Find where the given text appears and provide that cell's center as [x, y] coordinate. 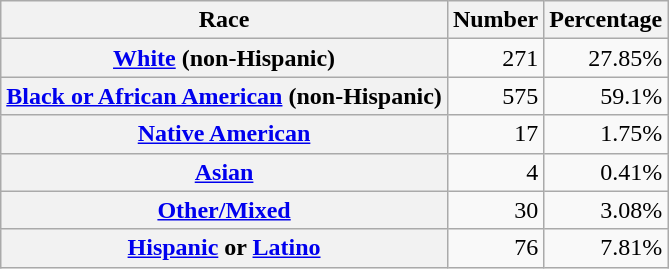
7.81% [606, 248]
17 [495, 134]
4 [495, 172]
76 [495, 248]
Black or African American (non-Hispanic) [224, 96]
271 [495, 58]
Number [495, 20]
Percentage [606, 20]
Native American [224, 134]
27.85% [606, 58]
30 [495, 210]
Other/Mixed [224, 210]
0.41% [606, 172]
Hispanic or Latino [224, 248]
Race [224, 20]
White (non-Hispanic) [224, 58]
575 [495, 96]
Asian [224, 172]
3.08% [606, 210]
1.75% [606, 134]
59.1% [606, 96]
